Identify which cell holds the provided text, then report its [X, Y] central coordinate. 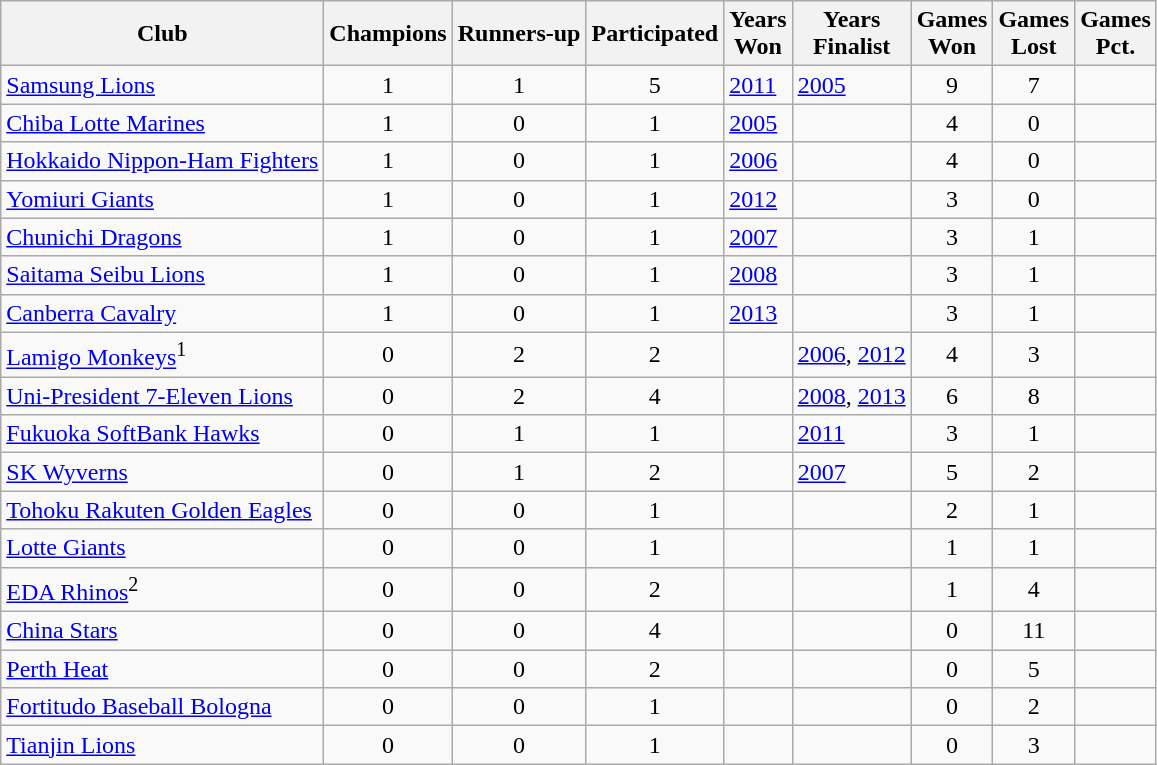
China Stars [162, 631]
Chiba Lotte Marines [162, 123]
2012 [758, 199]
2006, 2012 [852, 354]
2008, 2013 [852, 396]
SK Wyverns [162, 472]
7 [1034, 85]
Club [162, 34]
8 [1034, 396]
11 [1034, 631]
Saitama Seibu Lions [162, 275]
Chunichi Dragons [162, 237]
Uni-President 7-Eleven Lions [162, 396]
9 [952, 85]
Canberra Cavalry [162, 313]
Lamigo Monkeys1 [162, 354]
YearsFinalist [852, 34]
EDA Rhinos2 [162, 590]
GamesWon [952, 34]
YearsWon [758, 34]
Tohoku Rakuten Golden Eagles [162, 510]
Yomiuri Giants [162, 199]
6 [952, 396]
2013 [758, 313]
GamesLost [1034, 34]
2008 [758, 275]
Perth Heat [162, 669]
Samsung Lions [162, 85]
2006 [758, 161]
Runners-up [519, 34]
Fukuoka SoftBank Hawks [162, 434]
Hokkaido Nippon-Ham Fighters [162, 161]
Participated [655, 34]
Tianjin Lions [162, 745]
Champions [388, 34]
GamesPct. [1116, 34]
Lotte Giants [162, 548]
Fortitudo Baseball Bologna [162, 707]
